Capture the cell that displays the provided text and extract its (x, y) central coordinate. 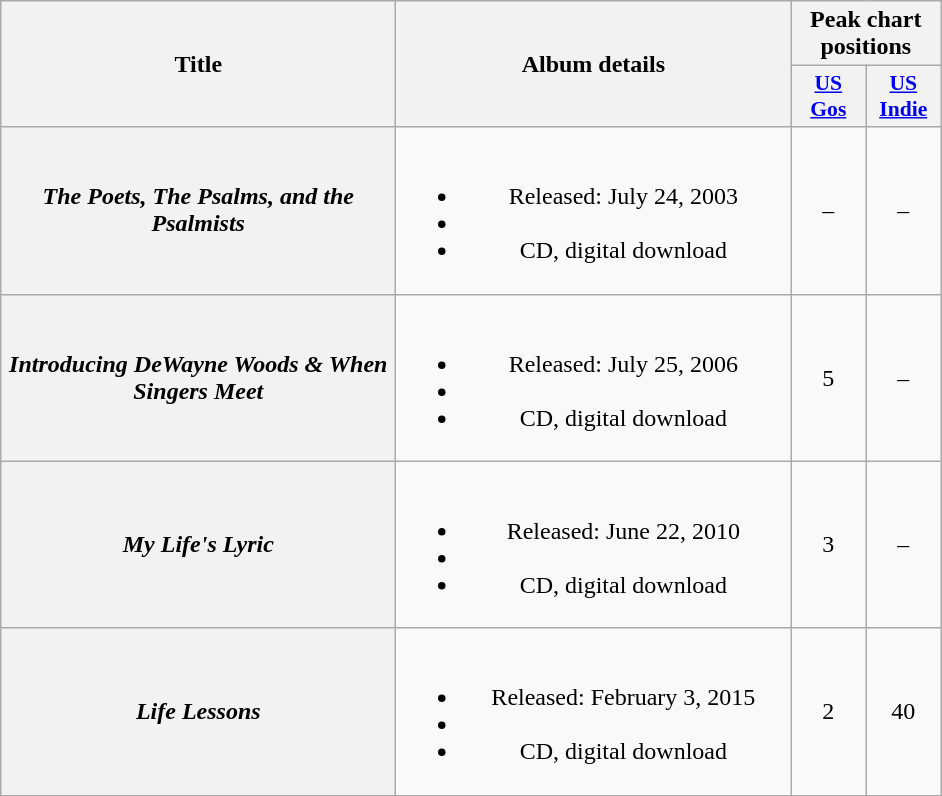
Life Lessons (198, 712)
5 (828, 378)
My Life's Lyric (198, 544)
2 (828, 712)
Released: February 3, 2015CD, digital download (594, 712)
Title (198, 64)
Released: June 22, 2010CD, digital download (594, 544)
USIndie (904, 96)
The Poets, The Psalms, and the Psalmists (198, 210)
Released: July 25, 2006CD, digital download (594, 378)
Released: July 24, 2003CD, digital download (594, 210)
USGos (828, 96)
3 (828, 544)
Introducing DeWayne Woods & When Singers Meet (198, 378)
Album details (594, 64)
40 (904, 712)
Peak chart positions (866, 34)
